Return the (x, y) coordinate for the center point of the cell that contains the specified text.  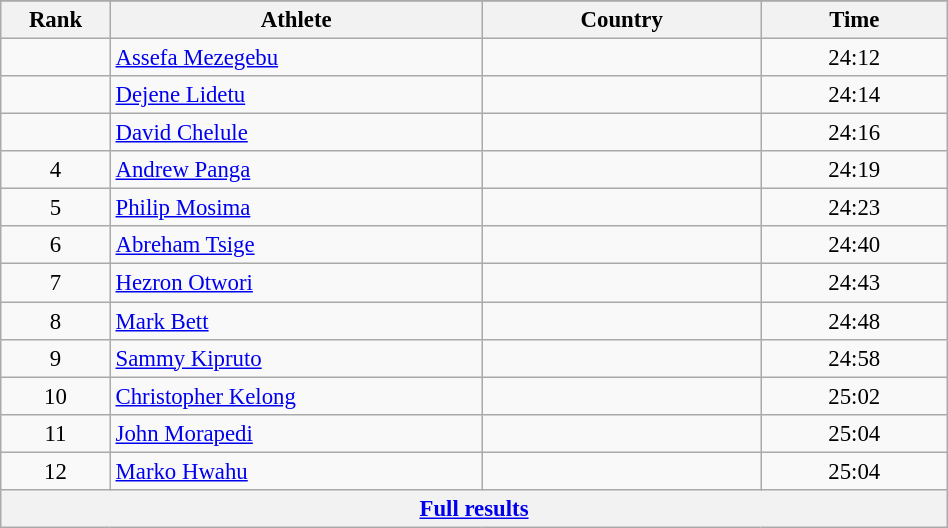
Sammy Kipruto (296, 358)
Dejene Lidetu (296, 95)
25:02 (854, 396)
John Morapedi (296, 433)
Country (622, 20)
24:12 (854, 58)
24:19 (854, 170)
6 (56, 245)
24:23 (854, 208)
4 (56, 170)
Hezron Otwori (296, 283)
12 (56, 471)
Christopher Kelong (296, 396)
10 (56, 396)
11 (56, 433)
24:16 (854, 133)
Marko Hwahu (296, 471)
24:14 (854, 95)
9 (56, 358)
24:58 (854, 358)
Rank (56, 20)
Athlete (296, 20)
Philip Mosima (296, 208)
Andrew Panga (296, 170)
Full results (474, 509)
David Chelule (296, 133)
7 (56, 283)
24:43 (854, 283)
24:40 (854, 245)
5 (56, 208)
Abreham Tsige (296, 245)
24:48 (854, 321)
Time (854, 20)
Assefa Mezegebu (296, 58)
8 (56, 321)
Mark Bett (296, 321)
